Detect which cell encompasses the target text, then output its [x, y] center coordinate. 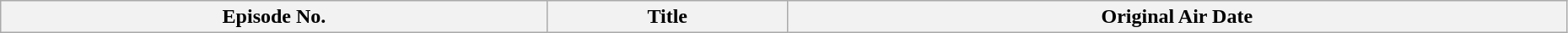
Episode No. [274, 17]
Original Air Date [1177, 17]
Title [667, 17]
